Capture the cell that displays the provided text and extract its [X, Y] central coordinate. 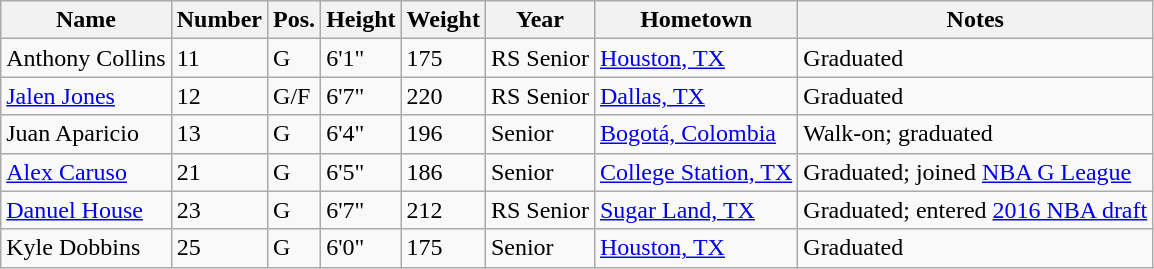
13 [219, 134]
6'4" [361, 134]
Alex Caruso [86, 172]
College Station, TX [696, 172]
Number [219, 20]
Name [86, 20]
G/F [294, 96]
Graduated; joined NBA G League [976, 172]
23 [219, 210]
6'0" [361, 248]
12 [219, 96]
11 [219, 58]
212 [443, 210]
21 [219, 172]
Pos. [294, 20]
6'1" [361, 58]
Bogotá, Colombia [696, 134]
Jalen Jones [86, 96]
Year [540, 20]
Notes [976, 20]
196 [443, 134]
6'5" [361, 172]
Hometown [696, 20]
Sugar Land, TX [696, 210]
Danuel House [86, 210]
Height [361, 20]
Kyle Dobbins [86, 248]
Anthony Collins [86, 58]
25 [219, 248]
Walk-on; graduated [976, 134]
186 [443, 172]
Weight [443, 20]
220 [443, 96]
Dallas, TX [696, 96]
Graduated; entered 2016 NBA draft [976, 210]
Juan Aparicio [86, 134]
